Determine the (X, Y) coordinate at the center of the cell enclosing the given text.  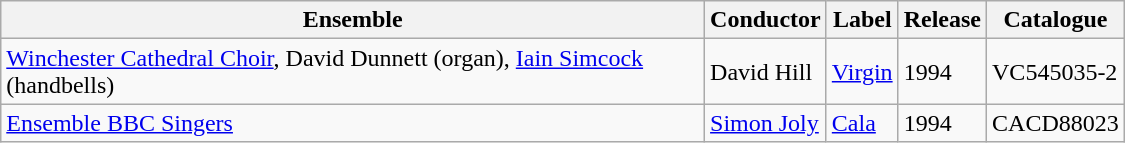
Simon Joly (766, 123)
David Hill (766, 72)
CACD88023 (1056, 123)
Release (942, 20)
Cala (862, 123)
Ensemble BBC Singers (353, 123)
Winchester Cathedral Choir, David Dunnett (organ), Iain Simcock (handbells) (353, 72)
Catalogue (1056, 20)
Ensemble (353, 20)
VC545035-2 (1056, 72)
Label (862, 20)
Virgin (862, 72)
Conductor (766, 20)
